Return the (x, y) coordinate for the center point of the cell that contains the specified text.  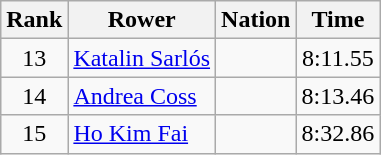
Time (338, 20)
13 (34, 58)
8:11.55 (338, 58)
15 (34, 134)
Katalin Sarlós (142, 58)
Ho Kim Fai (142, 134)
Nation (256, 20)
8:13.46 (338, 96)
Andrea Coss (142, 96)
14 (34, 96)
Rank (34, 20)
Rower (142, 20)
8:32.86 (338, 134)
